Search for the cell housing the specified text and yield its [X, Y] center coordinate. 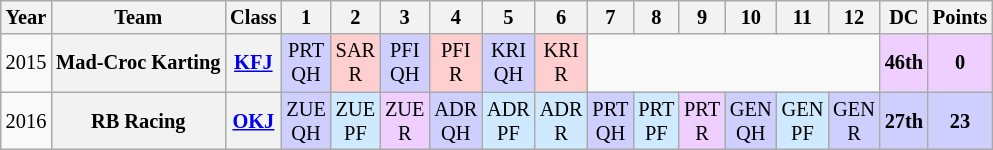
PRTPF [656, 121]
GENR [854, 121]
Year [26, 17]
KFJ [253, 63]
KRIR [562, 63]
3 [404, 17]
2 [356, 17]
2015 [26, 63]
46th [904, 63]
ZUEPF [356, 121]
Mad-Croc Karting [138, 63]
7 [611, 17]
1 [306, 17]
PRTR [702, 121]
Team [138, 17]
Points [960, 17]
ADRR [562, 121]
DC [904, 17]
ADRPF [508, 121]
2016 [26, 121]
9 [702, 17]
ZUEQH [306, 121]
ADRQH [456, 121]
Class [253, 17]
RB Racing [138, 121]
8 [656, 17]
0 [960, 63]
12 [854, 17]
GENPF [803, 121]
5 [508, 17]
PFIR [456, 63]
SARR [356, 63]
PFIQH [404, 63]
4 [456, 17]
11 [803, 17]
27th [904, 121]
23 [960, 121]
10 [751, 17]
KRIQH [508, 63]
ZUER [404, 121]
6 [562, 17]
GENQH [751, 121]
OKJ [253, 121]
